Identify which cell holds the provided text, then report its [X, Y] central coordinate. 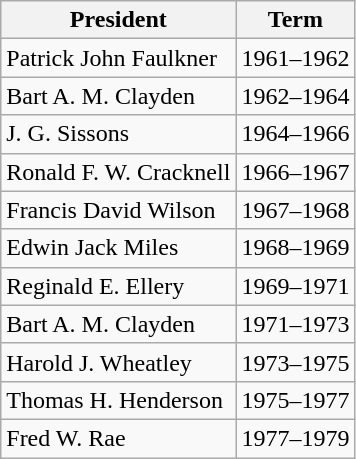
Ronald F. W. Cracknell [118, 172]
Edwin Jack Miles [118, 248]
Harold J. Wheatley [118, 362]
1977–1979 [296, 438]
Francis David Wilson [118, 210]
1964–1966 [296, 134]
1967–1968 [296, 210]
1966–1967 [296, 172]
1971–1973 [296, 324]
Fred W. Rae [118, 438]
1975–1977 [296, 400]
1973–1975 [296, 362]
Term [296, 20]
1962–1964 [296, 96]
J. G. Sissons [118, 134]
1969–1971 [296, 286]
Reginald E. Ellery [118, 286]
1961–1962 [296, 58]
Thomas H. Henderson [118, 400]
1968–1969 [296, 248]
Patrick John Faulkner [118, 58]
President [118, 20]
